Find where the given text appears and provide that cell's center as (x, y) coordinate. 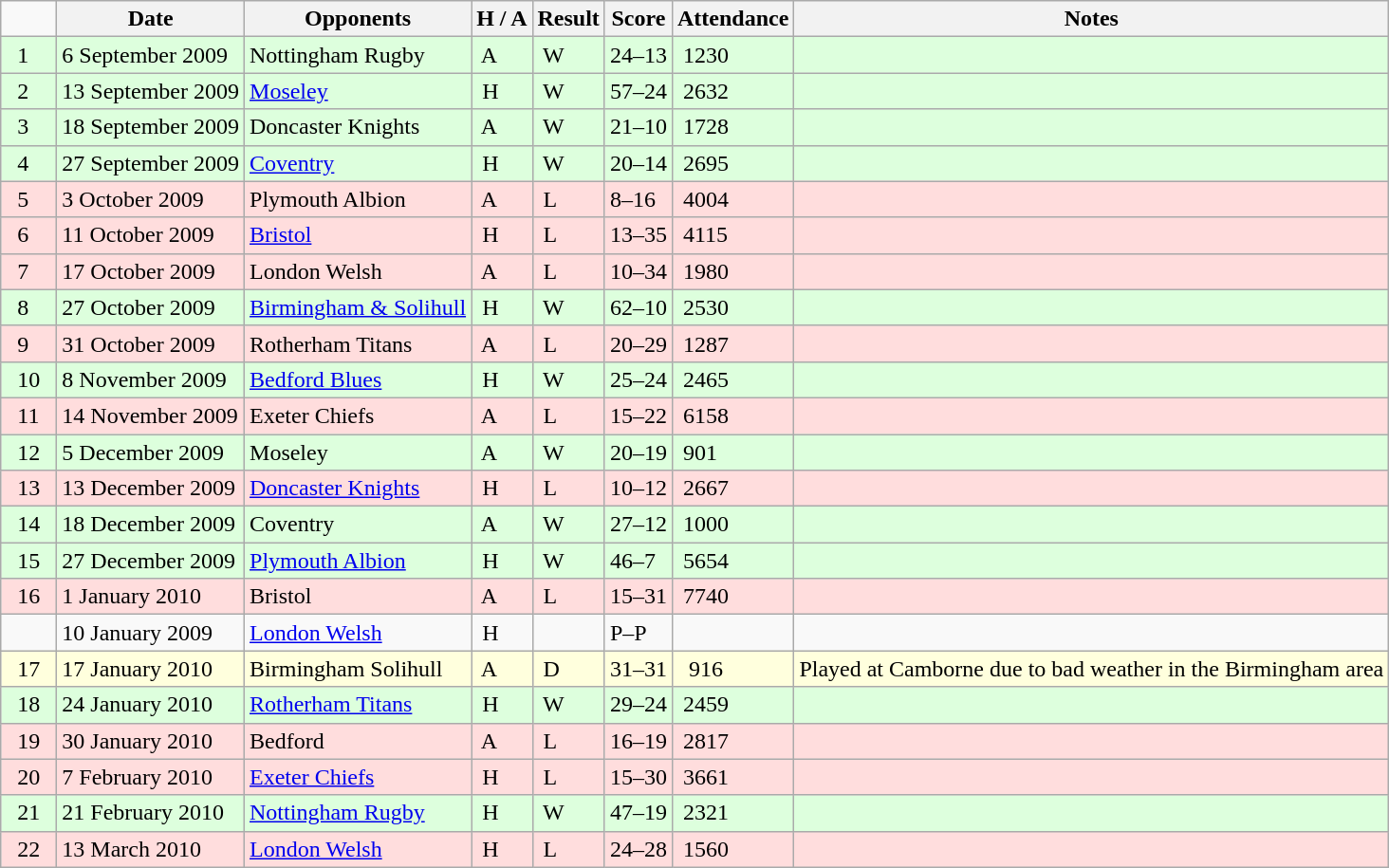
Result (568, 19)
62–10 (638, 307)
3661 (732, 777)
D (568, 669)
18 (28, 705)
1287 (732, 343)
24 January 2010 (151, 705)
5 December 2009 (151, 452)
12 (28, 452)
13 December 2009 (151, 489)
15 (28, 561)
27 September 2009 (151, 163)
24–28 (638, 849)
1230 (732, 55)
6 September 2009 (151, 55)
27–12 (638, 525)
16–19 (638, 741)
Bedford (359, 741)
16 (28, 597)
20–14 (638, 163)
15–30 (638, 777)
P–P (638, 633)
19 (28, 741)
2465 (732, 379)
10–34 (638, 271)
10 January 2009 (151, 633)
9 (28, 343)
2321 (732, 813)
17 (28, 669)
8 November 2009 (151, 379)
22 (28, 849)
2 (28, 91)
8 (28, 307)
1 January 2010 (151, 597)
6 (28, 235)
27 December 2009 (151, 561)
2459 (732, 705)
Bedford Blues (359, 379)
11 (28, 416)
5654 (732, 561)
7 February 2010 (151, 777)
1 (28, 55)
25–24 (638, 379)
20–19 (638, 452)
13 March 2010 (151, 849)
24–13 (638, 55)
14 November 2009 (151, 416)
2695 (732, 163)
Notes (1091, 19)
Birmingham & Solihull (359, 307)
47–19 (638, 813)
14 (28, 525)
57–24 (638, 91)
13–35 (638, 235)
Opponents (359, 19)
11 October 2009 (151, 235)
13 (28, 489)
17 January 2010 (151, 669)
15–31 (638, 597)
21 (28, 813)
1980 (732, 271)
46–7 (638, 561)
Birmingham Solihull (359, 669)
29–24 (638, 705)
916 (732, 669)
13 September 2009 (151, 91)
18 December 2009 (151, 525)
H / A (502, 19)
21–10 (638, 127)
2817 (732, 741)
27 October 2009 (151, 307)
5 (28, 199)
Played at Camborne due to bad weather in the Birmingham area (1091, 669)
20 (28, 777)
1000 (732, 525)
8–16 (638, 199)
20–29 (638, 343)
2667 (732, 489)
901 (732, 452)
1728 (732, 127)
10 (28, 379)
31–31 (638, 669)
6158 (732, 416)
2530 (732, 307)
4004 (732, 199)
2632 (732, 91)
4115 (732, 235)
Attendance (732, 19)
17 October 2009 (151, 271)
21 February 2010 (151, 813)
31 October 2009 (151, 343)
Date (151, 19)
15–22 (638, 416)
Score (638, 19)
18 September 2009 (151, 127)
7 (28, 271)
1560 (732, 849)
3 (28, 127)
4 (28, 163)
3 October 2009 (151, 199)
7740 (732, 597)
10–12 (638, 489)
30 January 2010 (151, 741)
